Return [x, y] of the center of cell containing provided text 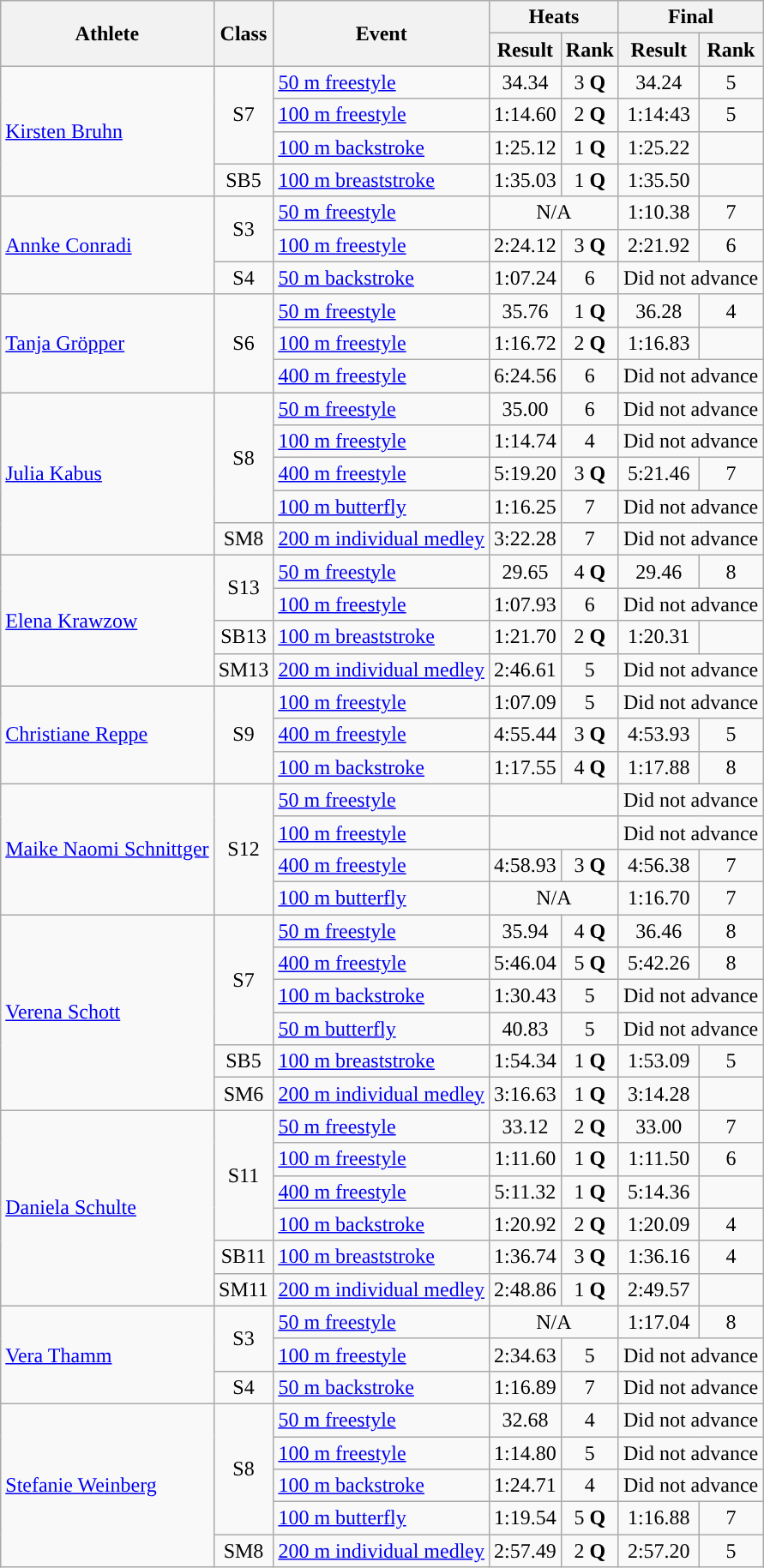
35.76 [526, 310]
34.34 [526, 82]
1:16.83 [659, 343]
5:19.20 [526, 474]
32.68 [526, 1420]
4:58.93 [526, 865]
5:11.32 [526, 1192]
1:11.60 [526, 1159]
2:48.86 [526, 1289]
Elena Krawzow [107, 621]
1:14.60 [526, 115]
36.28 [659, 310]
34.24 [659, 82]
1:07.93 [526, 604]
5:14.36 [659, 1192]
29.46 [659, 572]
1:16.88 [659, 1518]
1:17.55 [526, 767]
S11 [244, 1175]
1:36.74 [526, 1257]
SM11 [244, 1289]
Heats [554, 17]
Daniela Schulte [107, 1208]
6:24.56 [526, 375]
1:07.09 [526, 702]
5:21.46 [659, 474]
Tanja Gröpper [107, 343]
Julia Kabus [107, 474]
3:22.28 [526, 539]
Class [244, 33]
Vera Thamm [107, 1355]
1:17.88 [659, 767]
1:20.31 [659, 637]
1:24.71 [526, 1486]
2:57.20 [659, 1551]
S6 [244, 343]
5:42.26 [659, 964]
1:21.70 [526, 637]
3:14.28 [659, 1094]
1:19.54 [526, 1518]
SM13 [244, 670]
2:57.49 [526, 1551]
2:24.12 [526, 245]
1:25.22 [659, 147]
33.00 [659, 1126]
1:11.50 [659, 1159]
36.46 [659, 930]
SB11 [244, 1257]
Final [690, 17]
1:53.09 [659, 1061]
2:46.61 [526, 670]
1:36.16 [659, 1257]
1:14.74 [526, 442]
2:49.57 [659, 1289]
Event [382, 33]
1:17.04 [659, 1322]
Verena Schott [107, 1012]
Athlete [107, 33]
1:30.43 [526, 996]
2:21.92 [659, 245]
1:25.12 [526, 147]
1:35.50 [659, 180]
1:14:43 [659, 115]
1:20.09 [659, 1224]
1:54.34 [526, 1061]
Maike Naomi Schnittger [107, 849]
1:10.38 [659, 213]
33.12 [526, 1126]
S13 [244, 588]
4:56.38 [659, 865]
4:53.93 [659, 735]
S9 [244, 735]
1:20.92 [526, 1224]
Christiane Reppe [107, 735]
1:35.03 [526, 180]
SM6 [244, 1094]
3:16.63 [526, 1094]
1:14.80 [526, 1453]
35.94 [526, 930]
4:55.44 [526, 735]
50 m butterfly [382, 1029]
5:46.04 [526, 964]
Kirsten Bruhn [107, 131]
1:16.25 [526, 507]
2:34.63 [526, 1355]
35.00 [526, 409]
Stefanie Weinberg [107, 1485]
SB13 [244, 637]
1:07.24 [526, 278]
Annke Conradi [107, 245]
1:16.70 [659, 898]
S12 [244, 849]
1:16.89 [526, 1387]
1:16.72 [526, 343]
40.83 [526, 1029]
29.65 [526, 572]
